From the cell containing the given text, extract its center point as [x, y] coordinate. 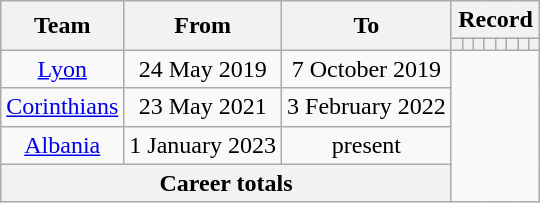
23 May 2021 [203, 107]
Team [62, 26]
Albania [62, 145]
Record [495, 20]
Career totals [226, 183]
7 October 2019 [367, 69]
3 February 2022 [367, 107]
Lyon [62, 69]
present [367, 145]
To [367, 26]
From [203, 26]
Corinthians [62, 107]
24 May 2019 [203, 69]
1 January 2023 [203, 145]
